Extract the (X, Y) coordinate from the center of the cell holding the provided text.  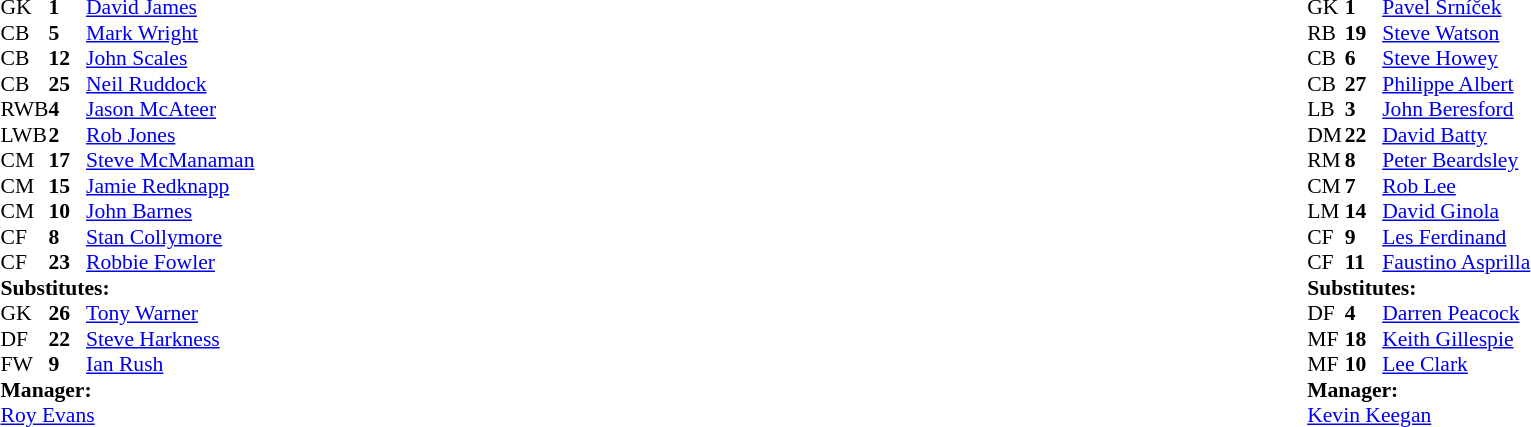
Darren Peacock (1456, 313)
3 (1364, 109)
Robbie Fowler (170, 263)
Lee Clark (1456, 365)
Steve Howey (1456, 59)
RM (1326, 161)
Tony Warner (170, 313)
John Beresford (1456, 109)
Jason McAteer (170, 109)
RWB (24, 109)
Rob Jones (170, 135)
27 (1364, 84)
6 (1364, 59)
7 (1364, 186)
Stan Collymore (170, 237)
5 (67, 33)
DM (1326, 135)
Mark Wright (170, 33)
19 (1364, 33)
15 (67, 186)
Ian Rush (170, 365)
LB (1326, 109)
12 (67, 59)
John Scales (170, 59)
RB (1326, 33)
John Barnes (170, 211)
2 (67, 135)
26 (67, 313)
Steve Harkness (170, 339)
LM (1326, 211)
25 (67, 84)
Steve McManaman (170, 161)
Jamie Redknapp (170, 186)
Keith Gillespie (1456, 339)
17 (67, 161)
Faustino Asprilla (1456, 263)
Steve Watson (1456, 33)
23 (67, 263)
GK (24, 313)
Rob Lee (1456, 186)
Philippe Albert (1456, 84)
11 (1364, 263)
14 (1364, 211)
Les Ferdinand (1456, 237)
18 (1364, 339)
David Ginola (1456, 211)
David Batty (1456, 135)
FW (24, 365)
LWB (24, 135)
Neil Ruddock (170, 84)
Peter Beardsley (1456, 161)
